Return (X, Y) of the center of cell containing provided text 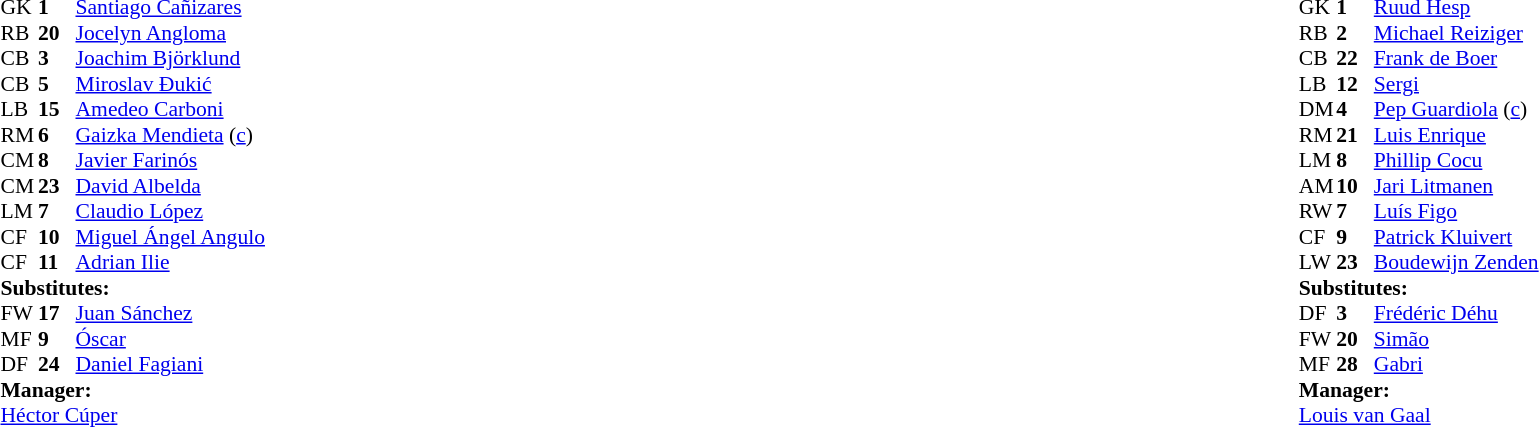
DM (1318, 109)
LW (1318, 263)
Pep Guardiola (c) (1456, 109)
2 (1355, 33)
David Albelda (170, 186)
Miguel Ángel Angulo (170, 237)
17 (57, 313)
Frank de Boer (1456, 59)
24 (57, 365)
Óscar (170, 339)
Javier Farinós (170, 161)
22 (1355, 59)
Daniel Fagiani (170, 365)
Phillip Cocu (1456, 161)
15 (57, 109)
Claudio López (170, 211)
Simão (1456, 339)
Adrian Ilie (170, 263)
Gaizka Mendieta (c) (170, 135)
21 (1355, 135)
11 (57, 263)
Miroslav Đukić (170, 84)
Sergi (1456, 84)
Gabri (1456, 365)
Boudewijn Zenden (1456, 263)
6 (57, 135)
4 (1355, 109)
AM (1318, 186)
Amedeo Carboni (170, 109)
5 (57, 84)
12 (1355, 84)
Joachim Björklund (170, 59)
Frédéric Déhu (1456, 313)
28 (1355, 365)
Patrick Kluivert (1456, 237)
Michael Reiziger (1456, 33)
Jari Litmanen (1456, 186)
Juan Sánchez (170, 313)
Luís Figo (1456, 211)
Luis Enrique (1456, 135)
Jocelyn Angloma (170, 33)
RW (1318, 211)
